Scan for the cell matching the given text and deliver its [X, Y] coordinate at center. 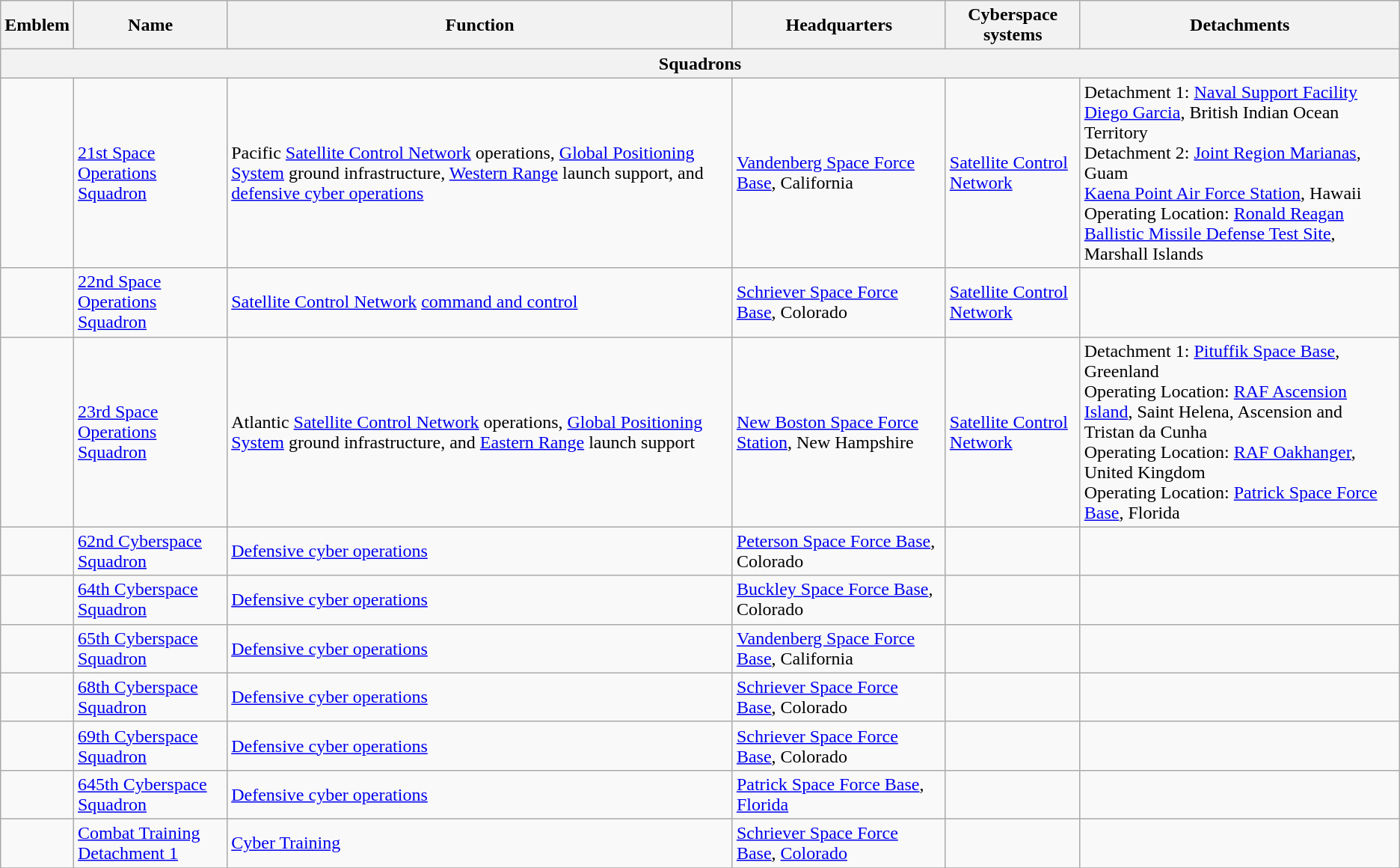
68th Cyberspace Squadron [150, 697]
23rd Space Operations Squadron [150, 432]
62nd Cyberspace Squadron [150, 551]
Headquarters [839, 25]
Squadrons [700, 64]
Detachments [1240, 25]
New Boston Space Force Station, New Hampshire [839, 432]
Function [480, 25]
Patrick Space Force Base, Florida [839, 795]
Buckley Space Force Base, Colorado [839, 600]
64th Cyberspace Squadron [150, 600]
Peterson Space Force Base, Colorado [839, 551]
Cyberspace systems [1013, 25]
Atlantic Satellite Control Network operations, Global Positioning System ground infrastructure, and Eastern Range launch support [480, 432]
69th Cyberspace Squadron [150, 745]
Satellite Control Network command and control [480, 302]
Cyber Training [480, 843]
22nd Space Operations Squadron [150, 302]
645th Cyberspace Squadron [150, 795]
Combat Training Detachment 1 [150, 843]
65th Cyberspace Squadron [150, 648]
Name [150, 25]
21st Space Operations Squadron [150, 173]
Emblem [37, 25]
